Detect which cell encompasses the target text, then output its (X, Y) center coordinate. 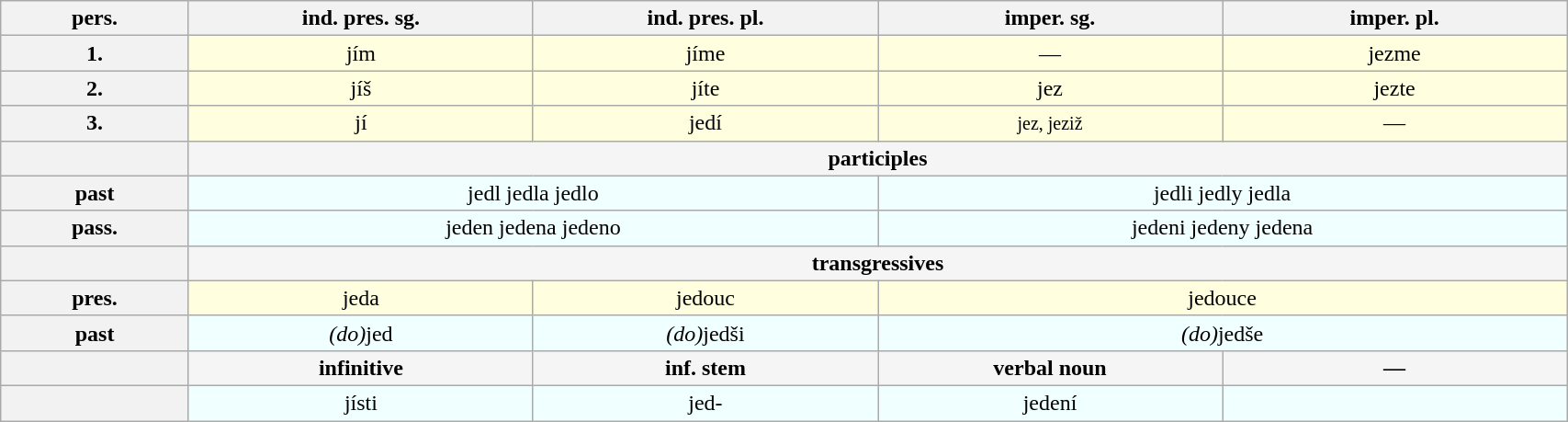
jez, jeziž (1051, 123)
(do)jed (360, 333)
jezte (1394, 88)
pass. (96, 228)
jím (360, 53)
jed- (705, 403)
imper. pl. (1394, 18)
jíme (705, 53)
jíte (705, 88)
participles (877, 158)
jedli jedly jedla (1223, 193)
jíš (360, 88)
jeden jedena jedeno (533, 228)
jezme (1394, 53)
pers. (96, 18)
jí (360, 123)
infinitive (360, 368)
ind. pres. pl. (705, 18)
verbal noun (1051, 368)
2. (96, 88)
jedl jedla jedlo (533, 193)
transgressives (877, 263)
(do)jedše (1223, 333)
imper. sg. (1051, 18)
jeda (360, 298)
jedouc (705, 298)
1. (96, 53)
jedení (1051, 403)
3. (96, 123)
(do)jedši (705, 333)
jedouce (1223, 298)
jedí (705, 123)
jedeni jedeny jedena (1223, 228)
inf. stem (705, 368)
pres. (96, 298)
jez (1051, 88)
jísti (360, 403)
ind. pres. sg. (360, 18)
